Return the (X, Y) coordinate for the center point of the cell that contains the specified text.  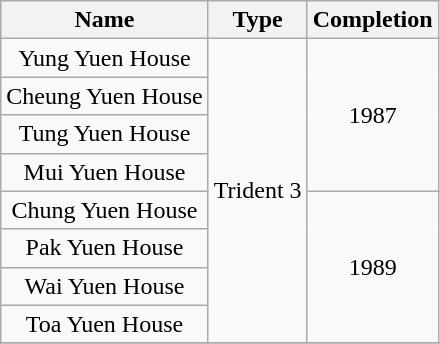
Chung Yuen House (104, 210)
Mui Yuen House (104, 172)
Wai Yuen House (104, 286)
Tung Yuen House (104, 134)
Cheung Yuen House (104, 96)
1989 (372, 267)
Name (104, 20)
Toa Yuen House (104, 324)
Trident 3 (258, 191)
Pak Yuen House (104, 248)
Type (258, 20)
Yung Yuen House (104, 58)
Completion (372, 20)
1987 (372, 115)
